Find where the given text appears and provide that cell's center as (X, Y) coordinate. 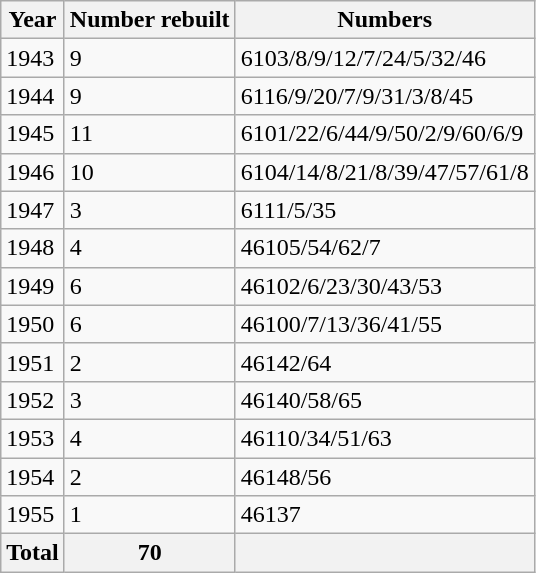
1945 (33, 134)
46105/54/62/7 (384, 248)
Year (33, 20)
70 (150, 553)
1951 (33, 362)
46140/58/65 (384, 400)
1954 (33, 477)
46148/56 (384, 477)
1943 (33, 58)
46110/34/51/63 (384, 438)
Total (33, 553)
Number rebuilt (150, 20)
6116/9/20/7/9/31/3/8/45 (384, 96)
1944 (33, 96)
1953 (33, 438)
6103/8/9/12/7/24/5/32/46 (384, 58)
1946 (33, 172)
1948 (33, 248)
1 (150, 515)
1949 (33, 286)
46102/6/23/30/43/53 (384, 286)
6104/14/8/21/8/39/47/57/61/8 (384, 172)
1952 (33, 400)
10 (150, 172)
1955 (33, 515)
46137 (384, 515)
11 (150, 134)
6111/5/35 (384, 210)
1950 (33, 324)
46100/7/13/36/41/55 (384, 324)
1947 (33, 210)
Numbers (384, 20)
46142/64 (384, 362)
6101/22/6/44/9/50/2/9/60/6/9 (384, 134)
